Search for the cell housing the specified text and yield its (x, y) center coordinate. 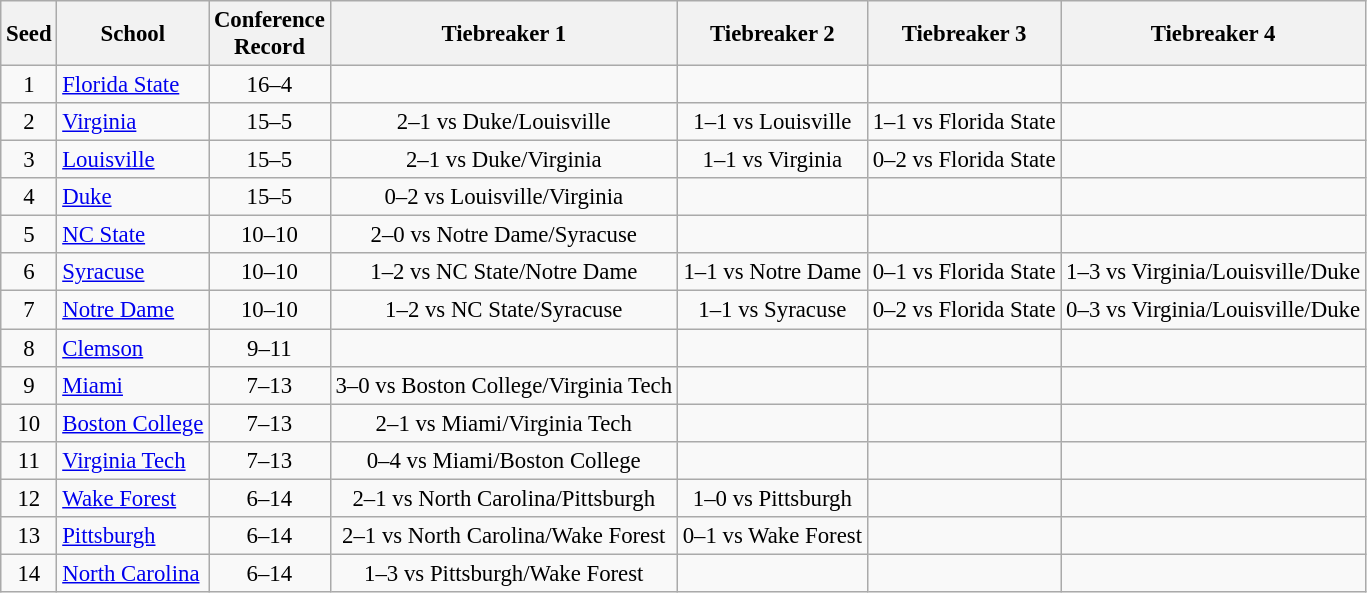
1–1 vs Florida State (964, 122)
16–4 (270, 85)
2–1 vs North Carolina/Wake Forest (504, 536)
School (133, 34)
9–11 (270, 348)
1–3 vs Pittsburgh/Wake Forest (504, 573)
Florida State (133, 85)
0–1 vs Florida State (964, 273)
Syracuse (133, 273)
7 (29, 310)
1 (29, 85)
Virginia (133, 122)
Wake Forest (133, 498)
NC State (133, 235)
1–1 vs Syracuse (772, 310)
1–0 vs Pittsburgh (772, 498)
Boston College (133, 423)
13 (29, 536)
Louisville (133, 160)
4 (29, 197)
3 (29, 160)
1–3 vs Virginia/Louisville/Duke (1214, 273)
Notre Dame (133, 310)
Tiebreaker 2 (772, 34)
Miami (133, 385)
2–1 vs Duke/Louisville (504, 122)
Clemson (133, 348)
12 (29, 498)
10 (29, 423)
11 (29, 460)
8 (29, 348)
Virginia Tech (133, 460)
0–1 vs Wake Forest (772, 536)
1–1 vs Virginia (772, 160)
Tiebreaker 3 (964, 34)
ConferenceRecord (270, 34)
2–1 vs North Carolina/Pittsburgh (504, 498)
9 (29, 385)
1–2 vs NC State/Notre Dame (504, 273)
3–0 vs Boston College/Virginia Tech (504, 385)
0–3 vs Virginia/Louisville/Duke (1214, 310)
1–1 vs Notre Dame (772, 273)
Pittsburgh (133, 536)
5 (29, 235)
1–2 vs NC State/Syracuse (504, 310)
Tiebreaker 4 (1214, 34)
2–1 vs Duke/Virginia (504, 160)
Seed (29, 34)
6 (29, 273)
2–0 vs Notre Dame/Syracuse (504, 235)
Tiebreaker 1 (504, 34)
Duke (133, 197)
2–1 vs Miami/Virginia Tech (504, 423)
0–2 vs Louisville/Virginia (504, 197)
2 (29, 122)
1–1 vs Louisville (772, 122)
North Carolina (133, 573)
14 (29, 573)
0–4 vs Miami/Boston College (504, 460)
